Find where the given text appears and provide that cell's center as (x, y) coordinate. 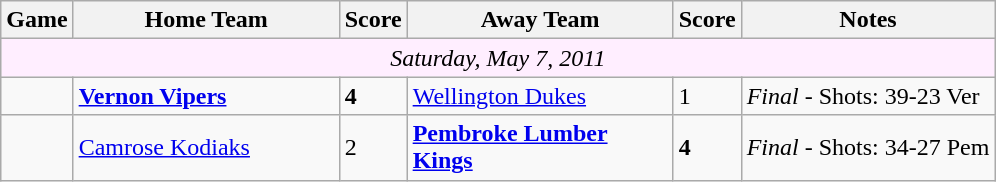
Pembroke Lumber Kings (540, 148)
Home Team (206, 20)
Final - Shots: 39-23 Ver (868, 96)
Wellington Dukes (540, 96)
Game (37, 20)
Vernon Vipers (206, 96)
Final - Shots: 34-27 Pem (868, 148)
1 (707, 96)
Camrose Kodiaks (206, 148)
2 (373, 148)
Notes (868, 20)
Away Team (540, 20)
Saturday, May 7, 2011 (498, 58)
